From the cell containing the given text, extract its center point as [x, y] coordinate. 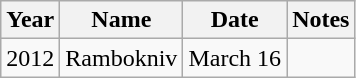
Notes [321, 20]
Name [122, 20]
Rambokniv [122, 58]
Year [30, 20]
March 16 [235, 58]
Date [235, 20]
2012 [30, 58]
